From the cell containing the given text, extract its center point as [x, y] coordinate. 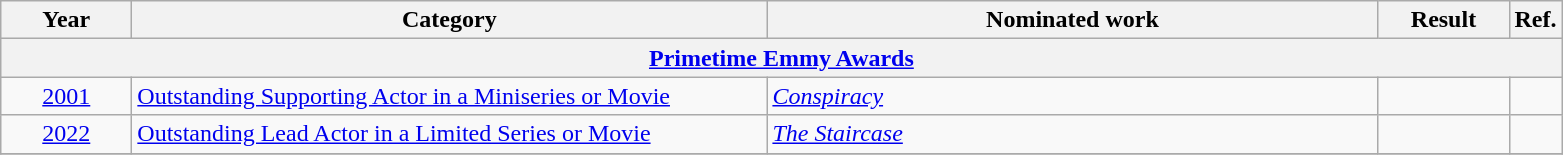
Conspiracy [1072, 96]
Nominated work [1072, 20]
Result [1444, 20]
2022 [66, 134]
Outstanding Supporting Actor in a Miniseries or Movie [450, 96]
The Staircase [1072, 134]
Outstanding Lead Actor in a Limited Series or Movie [450, 134]
2001 [66, 96]
Ref. [1536, 20]
Year [66, 20]
Primetime Emmy Awards [782, 58]
Category [450, 20]
